Provide the [x, y] coordinate of the cell's center where the given text is located.  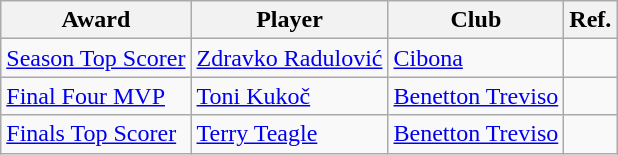
Player [290, 20]
Finals Top Scorer [96, 134]
Club [476, 20]
Cibona [476, 58]
Zdravko Radulović [290, 58]
Season Top Scorer [96, 58]
Final Four MVP [96, 96]
Toni Kukoč [290, 96]
Terry Teagle [290, 134]
Ref. [590, 20]
Award [96, 20]
